Output the [x, y] coordinate of the center of the cell containing the given text.  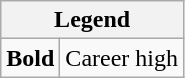
Career high [122, 58]
Bold [30, 58]
Legend [92, 20]
